Locate the cell with the specified text and output its (x, y) center coordinate. 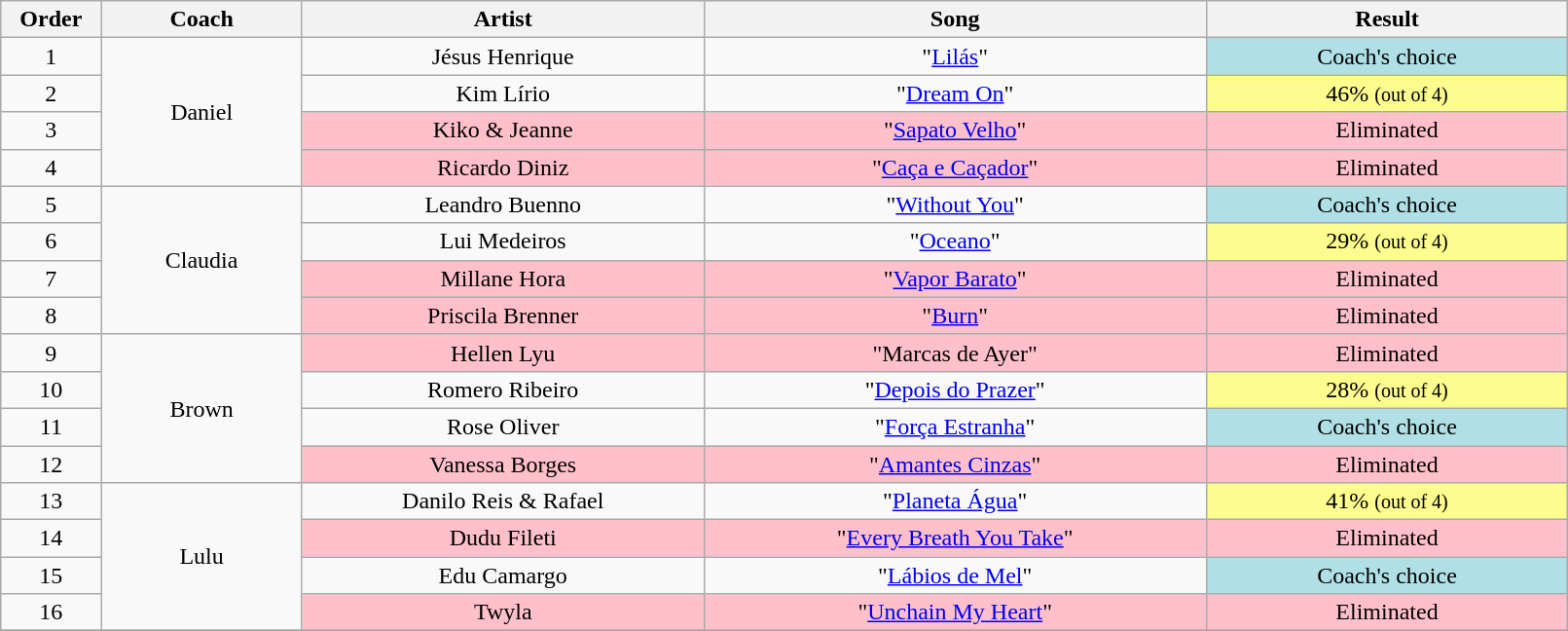
11 (51, 427)
Jésus Henrique (502, 56)
Ricardo Diniz (502, 167)
"Unchain My Heart" (955, 612)
1 (51, 56)
Order (51, 19)
10 (51, 390)
6 (51, 241)
"Planeta Água" (955, 501)
Result (1387, 19)
Priscila Brenner (502, 315)
Twyla (502, 612)
9 (51, 353)
15 (51, 575)
"Burn" (955, 315)
Artist (502, 19)
"Depois do Prazer" (955, 390)
13 (51, 501)
Lulu (201, 557)
"Oceano" (955, 241)
41% (out of 4) (1387, 501)
Edu Camargo (502, 575)
28% (out of 4) (1387, 390)
Leandro Buenno (502, 204)
"Every Breath You Take" (955, 538)
46% (out of 4) (1387, 93)
2 (51, 93)
Hellen Lyu (502, 353)
Claudia (201, 260)
"Lilás" (955, 56)
Kim Lírio (502, 93)
Brown (201, 408)
4 (51, 167)
"Caça e Caçador" (955, 167)
Millane Hora (502, 278)
"Amantes Cinzas" (955, 464)
Daniel (201, 112)
"Força Estranha" (955, 427)
"Dream On" (955, 93)
"Sapato Velho" (955, 130)
"Lábios de Mel" (955, 575)
"Marcas de Ayer" (955, 353)
Dudu Fileti (502, 538)
Vanessa Borges (502, 464)
14 (51, 538)
Danilo Reis & Rafael (502, 501)
16 (51, 612)
Coach (201, 19)
"Without You" (955, 204)
29% (out of 4) (1387, 241)
Romero Ribeiro (502, 390)
Kiko & Jeanne (502, 130)
8 (51, 315)
"Vapor Barato" (955, 278)
Lui Medeiros (502, 241)
7 (51, 278)
5 (51, 204)
3 (51, 130)
Song (955, 19)
Rose Oliver (502, 427)
12 (51, 464)
